Search for the cell housing the specified text and yield its [X, Y] center coordinate. 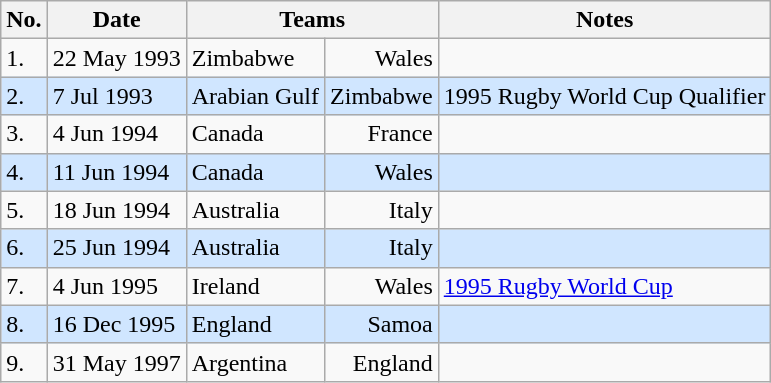
7. [24, 286]
7 Jul 1993 [116, 96]
6. [24, 248]
3. [24, 134]
1. [24, 58]
8. [24, 324]
No. [24, 20]
Samoa [382, 324]
Arabian Gulf [255, 96]
9. [24, 362]
Date [116, 20]
4 Jun 1994 [116, 134]
4 Jun 1995 [116, 286]
5. [24, 210]
16 Dec 1995 [116, 324]
22 May 1993 [116, 58]
1995 Rugby World Cup Qualifier [604, 96]
1995 Rugby World Cup [604, 286]
Notes [604, 20]
25 Jun 1994 [116, 248]
2. [24, 96]
Ireland [255, 286]
31 May 1997 [116, 362]
18 Jun 1994 [116, 210]
France [382, 134]
Teams [312, 20]
Argentina [255, 362]
4. [24, 172]
11 Jun 1994 [116, 172]
